From the cell containing the given text, extract its center point as [x, y] coordinate. 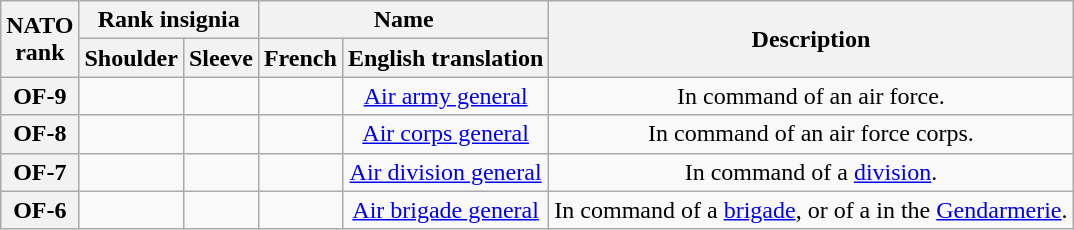
French [300, 58]
Air brigade general [445, 210]
OF-7 [40, 172]
In command of an air force corps. [811, 134]
Rank insignia [168, 20]
English translation [445, 58]
Air army general [445, 96]
In command of a brigade, or of a in the Gendarmerie. [811, 210]
Shoulder [131, 58]
In command of an air force. [811, 96]
Sleeve [220, 58]
Air division general [445, 172]
OF-9 [40, 96]
In command of a division. [811, 172]
NATOrank [40, 39]
OF-8 [40, 134]
Air corps general [445, 134]
OF-6 [40, 210]
Description [811, 39]
Name [403, 20]
